Search for the cell housing the specified text and yield its (X, Y) center coordinate. 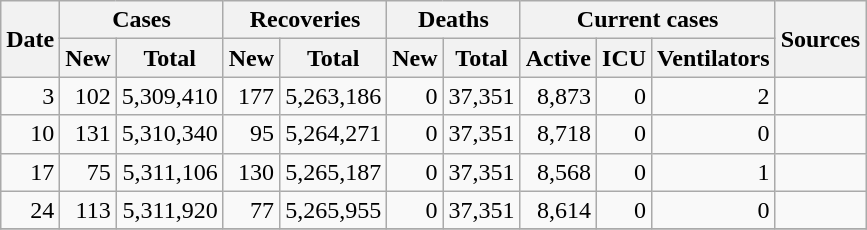
131 (88, 134)
5,263,186 (334, 96)
Active (558, 58)
5,309,410 (170, 96)
5,264,271 (334, 134)
ICU (624, 58)
Ventilators (714, 58)
8,568 (558, 172)
Cases (142, 20)
8,718 (558, 134)
177 (251, 96)
17 (30, 172)
5,310,340 (170, 134)
10 (30, 134)
2 (714, 96)
8,873 (558, 96)
130 (251, 172)
77 (251, 210)
113 (88, 210)
1 (714, 172)
3 (30, 96)
24 (30, 210)
5,311,106 (170, 172)
5,265,187 (334, 172)
Deaths (454, 20)
5,265,955 (334, 210)
Sources (820, 39)
5,311,920 (170, 210)
Current cases (648, 20)
8,614 (558, 210)
Recoveries (304, 20)
95 (251, 134)
75 (88, 172)
102 (88, 96)
Date (30, 39)
